Determine the [X, Y] coordinate at the center of the cell enclosing the given text.  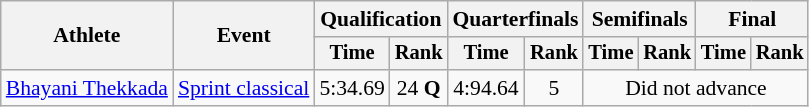
5 [554, 88]
24 Q [419, 88]
Bhayani Thekkada [87, 88]
Final [752, 19]
Event [244, 36]
Semifinals [639, 19]
Sprint classical [244, 88]
5:34.69 [352, 88]
Qualification [380, 19]
Did not advance [696, 88]
Quarterfinals [515, 19]
Athlete [87, 36]
4:94.64 [486, 88]
